Extract the [X, Y] coordinate from the center of the cell holding the provided text.  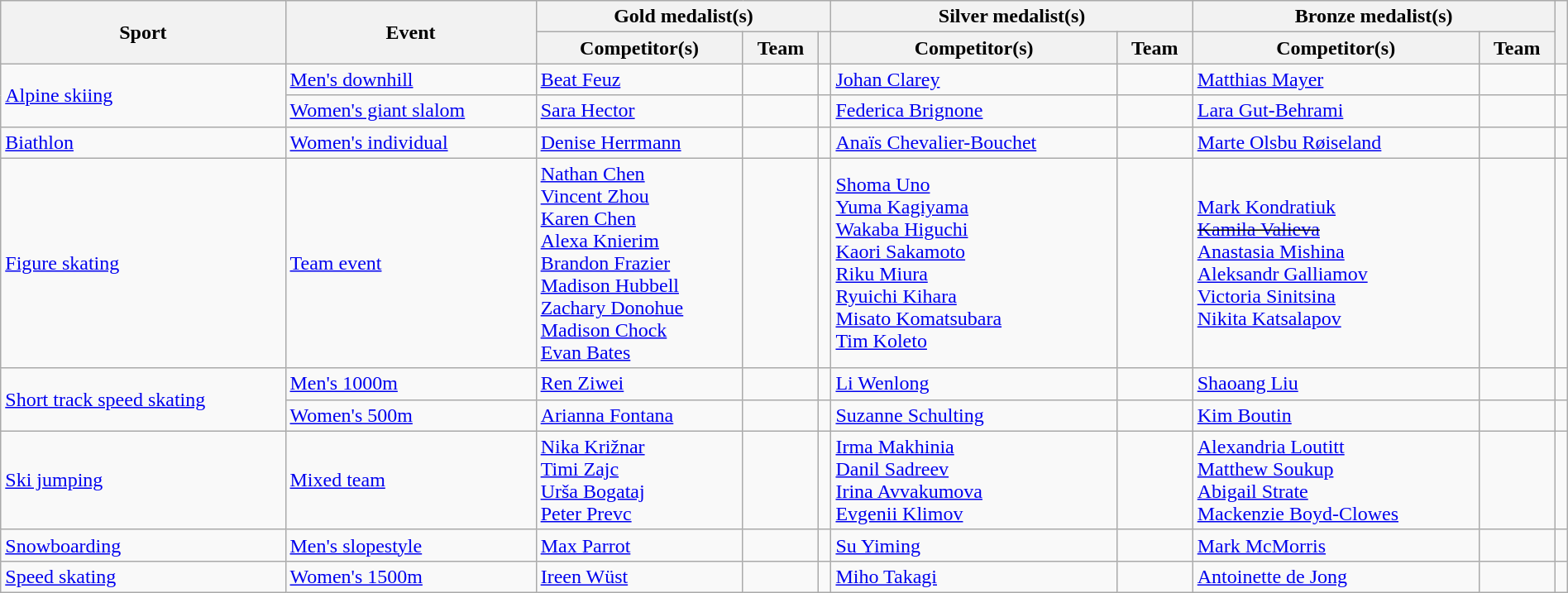
Silver medalist(s) [1012, 17]
Beat Feuz [639, 79]
Sara Hector [639, 111]
Team event [410, 263]
Mixed team [410, 480]
Mark KondratiukKamila ValievaAnastasia Mishina Aleksandr Galliamov Victoria Sinitsina Nikita Katsalapov [1336, 263]
Alexandria LoutittMatthew SoukupAbigail StrateMackenzie Boyd-Clowes [1336, 480]
Shoma Uno Yuma KagiyamaWakaba Higuchi Kaori Sakamoto Riku Miura Ryuichi Kihara Misato Komatsubara Tim Koleto [974, 263]
Marte Olsbu Røiseland [1336, 142]
Women's 1500m [410, 576]
Matthias Mayer [1336, 79]
Women's individual [410, 142]
Nathan Chen Vincent ZhouKaren Chen Alexa Knierim Brandon Frazier Madison Hubbell Zachary Donohue Madison Chock Evan Bates [639, 263]
Snowboarding [143, 545]
Men's 1000m [410, 384]
Ren Ziwei [639, 384]
Suzanne Schulting [974, 415]
Gold medalist(s) [683, 17]
Kim Boutin [1336, 415]
Su Yiming [974, 545]
Johan Clarey [974, 79]
Max Parrot [639, 545]
Mark McMorris [1336, 545]
Sport [143, 32]
Denise Herrmann [639, 142]
Alpine skiing [143, 95]
Women's giant slalom [410, 111]
Nika KrižnarTimi ZajcUrša BogatajPeter Prevc [639, 480]
Bronze medalist(s) [1374, 17]
Antoinette de Jong [1336, 576]
Federica Brignone [974, 111]
Men's downhill [410, 79]
Figure skating [143, 263]
Arianna Fontana [639, 415]
Event [410, 32]
Short track speed skating [143, 399]
Li Wenlong [974, 384]
Miho Takagi [974, 576]
Shaoang Liu [1336, 384]
Lara Gut-Behrami [1336, 111]
Anaïs Chevalier-Bouchet [974, 142]
Speed skating [143, 576]
Biathlon [143, 142]
Irma MakhiniaDanil SadreevIrina AvvakumovaEvgenii Klimov [974, 480]
Men's slopestyle [410, 545]
Ski jumping [143, 480]
Ireen Wüst [639, 576]
Women's 500m [410, 415]
